From the cell containing the given text, extract its center point as [X, Y] coordinate. 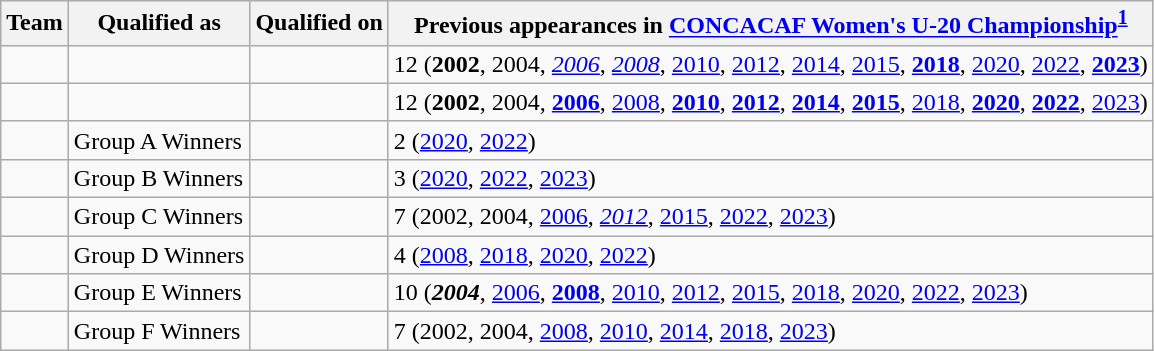
7 (2002, 2004, 2008, 2010, 2014, 2018, 2023) [770, 331]
Previous appearances in CONCACAF Women's U-20 Championship1 [770, 24]
Group A Winners [159, 140]
Qualified on [319, 24]
4 (2008, 2018, 2020, 2022) [770, 255]
Group B Winners [159, 178]
Group E Winners [159, 293]
Group C Winners [159, 217]
Team [35, 24]
10 (2004, 2006, 2008, 2010, 2012, 2015, 2018, 2020, 2022, 2023) [770, 293]
Group D Winners [159, 255]
Group F Winners [159, 331]
2 (2020, 2022) [770, 140]
7 (2002, 2004, 2006, 2012, 2015, 2022, 2023) [770, 217]
3 (2020, 2022, 2023) [770, 178]
Qualified as [159, 24]
